Search for the cell housing the specified text and yield its [X, Y] center coordinate. 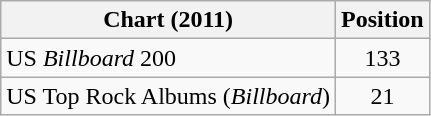
US Billboard 200 [168, 58]
US Top Rock Albums (Billboard) [168, 96]
Position [383, 20]
133 [383, 58]
21 [383, 96]
Chart (2011) [168, 20]
